Determine the (X, Y) coordinate at the center of the cell enclosing the given text.  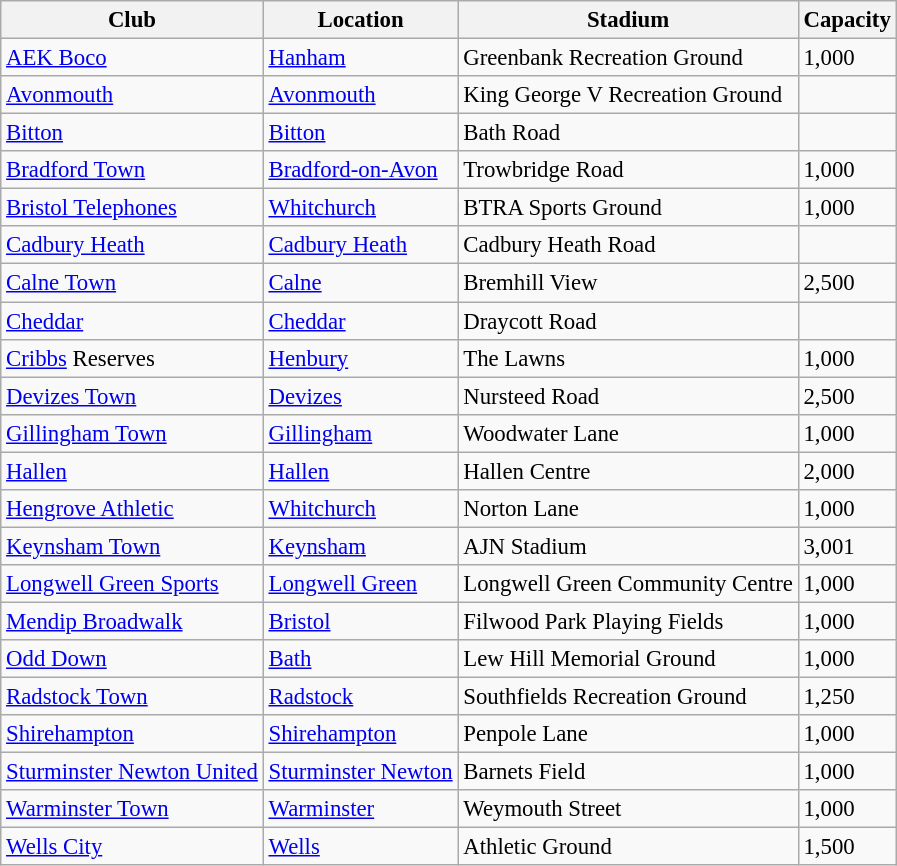
Calne (360, 283)
Mendip Broadwalk (132, 621)
Gillingham (360, 433)
AJN Stadium (628, 546)
BTRA Sports Ground (628, 208)
Location (360, 20)
Longwell Green Community Centre (628, 584)
Bath Road (628, 133)
Cadbury Heath Road (628, 245)
Southfields Recreation Ground (628, 697)
Nursteed Road (628, 396)
Calne Town (132, 283)
1,500 (847, 847)
Weymouth Street (628, 809)
Norton Lane (628, 509)
Draycott Road (628, 321)
Bradford Town (132, 170)
1,250 (847, 697)
Penpole Lane (628, 734)
Cribbs Reserves (132, 358)
Wells City (132, 847)
AEK Boco (132, 58)
Bradford-on-Avon (360, 170)
Sturminster Newton United (132, 772)
The Lawns (628, 358)
Sturminster Newton (360, 772)
Radstock (360, 697)
Hanham (360, 58)
Trowbridge Road (628, 170)
Woodwater Lane (628, 433)
Longwell Green Sports (132, 584)
Filwood Park Playing Fields (628, 621)
Warminster (360, 809)
Henbury (360, 358)
Keynsham (360, 546)
Hengrove Athletic (132, 509)
2,000 (847, 471)
Odd Down (132, 659)
Greenbank Recreation Ground (628, 58)
Bremhill View (628, 283)
Athletic Ground (628, 847)
Club (132, 20)
Keynsham Town (132, 546)
Gillingham Town (132, 433)
Lew Hill Memorial Ground (628, 659)
Stadium (628, 20)
Devizes Town (132, 396)
King George V Recreation Ground (628, 95)
Longwell Green (360, 584)
3,001 (847, 546)
Capacity (847, 20)
Devizes (360, 396)
Bath (360, 659)
Wells (360, 847)
Warminster Town (132, 809)
Bristol (360, 621)
Radstock Town (132, 697)
Hallen Centre (628, 471)
Barnets Field (628, 772)
Bristol Telephones (132, 208)
